Capture the cell that displays the provided text and extract its [X, Y] central coordinate. 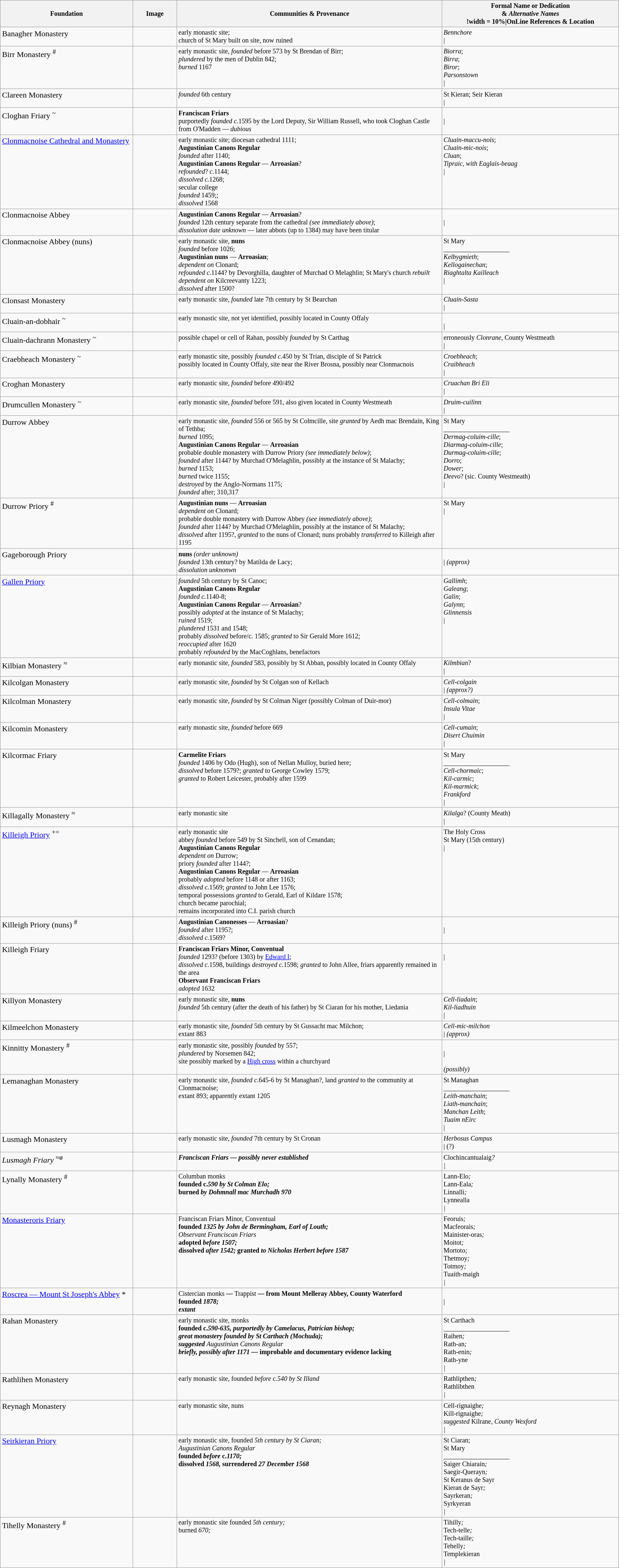
early monastic site, founded 583, possibly by St Abban, possibly located in County Offaly [310, 667]
Clareen Monastery [67, 98]
Lusmagh Friary ≈ø [67, 1161]
early monastic site, founded before 669 [310, 736]
Clochincantualaig?| [530, 1161]
Killeigh Friary [67, 969]
St Kieran; Seir Kieran| [530, 98]
early monastic site [310, 817]
Augustinian Canonesses — Arroasian?founded after 1195?;dissolved c.1569? [310, 930]
St Mary____________________Kelbygmieth;Kellogainechan;Riaghtalta Kailleach| [530, 265]
Rathlihen Monastery [67, 1387]
Rathlipthen;Rathlibthen| [530, 1387]
Druim-cuilinn| [530, 406]
Foundation [67, 14]
Kilcolman Monastery [67, 709]
Killagally Monastery ≈ [67, 817]
Communities & Provenance [310, 14]
St Carthach____________________Raihen;Rath-an;Rath-enin;Rath-yne| [530, 1344]
Franciscan Friarspurportedly founded c.1595 by the Lord Deputy, Sir William Russell, who took Cloghan Castle from O'Madden — dubious [310, 121]
Durrow Priory # [67, 523]
Franciscan Friars — possibly never established [310, 1161]
Clonmacnoise Cathedral and Monastery [67, 171]
Cluain-an-dobhair ~ [67, 322]
early monastic site founded 5th century;burned 670; [310, 1542]
Cluain-Sasta| [530, 304]
Clonmacnoise Abbey [67, 222]
early monastic site, nuns [310, 1418]
early monastic site, founded 7th century by St Cronan [310, 1143]
The Holy CrossSt Mary (15th century)| [530, 871]
Cruachan Bri Eli| [530, 388]
early monastic site, founded 5th century by St Ciaran;Augustinian Canons Regularfounded before c.1170;dissolved 1568, surrendered 27 December 1568 [310, 1476]
Banagher Monastery [67, 37]
St Mary____________________Dermag-coluim-cille;Diarmag-coluim-cille;Durmag-coluim-cille;Dorro;Dower;Deevo? (sic. County Westmeath)| [530, 457]
Lynally Monastery # [67, 1192]
Drumcullen Monastery ~ [67, 406]
Killeigh Priory (nuns) # [67, 930]
Croghan Monastery [67, 388]
Herbosus Campus| (?) [530, 1143]
Gallimh;Galeang;Galin;Galynn;Glinnensis| [530, 616]
Kilmbian?| [530, 667]
Craebheach Monastery ~ [67, 364]
St Mary| [530, 523]
Kilcormac Friary [67, 778]
Kinnitty Monastery # [67, 1057]
Cell-mic-milchon| (approx) [530, 1030]
Columban monksfounded c.590 by St Colman Elo;burned by Dohmnall mac Murchadh 970 [310, 1192]
Kilbian Monastery ≈ [67, 667]
nuns (order unknown)founded 13th century? by Matilda de Lacy;dissolution unknonwn [310, 562]
possible chapel or cell of Rahan, possibly founded by St Carthag [310, 341]
Croebheach;Craibheach| [530, 364]
Cell-liadain;Kil-liadhuin| [530, 1008]
early monastic site, not yet identified, possibly located in County Offaly [310, 322]
| (approx) [530, 562]
Lusmagh Monastery [67, 1143]
Cloghan Friary ~ [67, 121]
Killyon Monastery [67, 1008]
Kilmeelchon Monastery [67, 1030]
early monastic site, founded by St Colman Niger (possibly Colman of Duir-mor) [310, 709]
Kilcolgan Monastery [67, 686]
Gallen Priory [67, 616]
Birr Monastery # [67, 67]
early monastic site, founded before c.540 by St Illand [310, 1387]
early monastic site, founded late 7th century by St Bearchan [310, 304]
erroneously Clonrane, County Westmeath| [530, 341]
St Mary____________________Cell-chormaic;Kil-carmic;Kil-marmick;Frankford| [530, 778]
Image [155, 14]
Tihilly;Tech-telle;Tech-taille;Tehelly;Templekieran| [530, 1542]
Monasteroris Friary [67, 1251]
Biorra;Birra;Biror;Parsonstown| [530, 67]
early monastic site, founded c.645-6 by St Managhan?, land granted to the community at Clonmacnoise;extant 893; apparently extant 1205 [310, 1104]
Cluain-dachrann Monastery ~ [67, 341]
Cell-colgain| (approx?) [530, 686]
Cell-rignaighe;Kill-rignaighe;suggested Kilrane, County Wexford| [530, 1418]
early monastic site, founded before 490/492 [310, 388]
St Managhan____________________Leith-manchain;Liath-manchain;Manchan Leith;Tuaim nEirc| [530, 1104]
early monastic site, possibly founded by 557;plundered by Norsemen 842;site possibly marked by a High cross within a churchyard [310, 1057]
Clonsast Monastery [67, 304]
Cluain-maccu-nois;Cluain-mic-nois;Cluan;Tipraic, with Eaglais-beaag| [530, 171]
Cell-colmain;Insula Vitae| [530, 709]
early monastic site, founded before 591, also given located in County Westmeath [310, 406]
Reynagh Monastery [67, 1418]
Lemanaghan Monastery [67, 1104]
Bennchore| [530, 37]
Formal Name or Dedication & Alternative Names!width = 10%|OnLine References & Location [530, 14]
Seirkieran Priory [67, 1476]
early monastic site, founded by St Colgan son of Kellach [310, 686]
early monastic site, nunsfounded 5th century (after the death of his father) by St Ciaran for his mother, Liedania [310, 1008]
early monastic site, founded before 573 by St Brendan of Birr;plundered by the men of Dublin 842;burned 1167 [310, 67]
| (possibly) [530, 1057]
Cistercian monks — Trappist — from Mount Melleray Abbey, County Waterfordfounded 1878;extant [310, 1301]
founded 6th century [310, 98]
Tihelly Monastery # [67, 1542]
Killeigh Priory += [67, 871]
Feoruis;Macfeorais;Mainister-oras;Moitot;Mortoto;Thetmoy;Totmoy;Tuaith-maigh| [530, 1251]
early monastic site;church of St Mary built on site, now ruined [310, 37]
Kilalga? (County Meath)| [530, 817]
Clonmacnoise Abbey (nuns) [67, 265]
Gageborough Priory [67, 562]
Lann-Elo;Lann-Eala;Linnalli;Lynnealla| [530, 1192]
Kilcomin Monastery [67, 736]
Cell-cumain;Disert Chuimin| [530, 736]
Roscrea — Mount St Joseph's Abbey * [67, 1301]
early monastic site, founded 5th century by St Gussacht mac Milchon;extant 883 [310, 1030]
Durrow Abbey [67, 457]
Rahan Monastery [67, 1344]
St Ciaran;St Mary____________________Saiger Chiarain;Saegir-Querayn;St Keranus de SayrKieran de Sayr;Sayrkeran;Syrkyeran| [530, 1476]
